From the cell containing the given text, extract its center point as (x, y) coordinate. 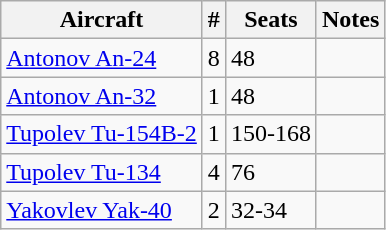
8 (214, 58)
Tupolev Tu-154B-2 (102, 134)
Notes (350, 20)
32-34 (270, 210)
Yakovlev Yak-40 (102, 210)
Antonov An-24 (102, 58)
Antonov An-32 (102, 96)
4 (214, 172)
# (214, 20)
76 (270, 172)
Seats (270, 20)
Aircraft (102, 20)
150-168 (270, 134)
Tupolev Tu-134 (102, 172)
2 (214, 210)
